Search for the cell housing the specified text and yield its (X, Y) center coordinate. 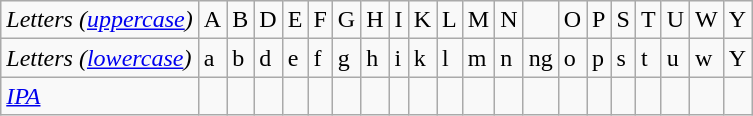
u (675, 58)
i (398, 58)
b (240, 58)
w (707, 58)
P (599, 20)
U (675, 20)
s (623, 58)
L (450, 20)
F (320, 20)
IPA (100, 96)
Letters (uppercase) (100, 20)
g (346, 58)
M (478, 20)
D (268, 20)
h (375, 58)
d (268, 58)
m (478, 58)
A (212, 20)
k (422, 58)
e (295, 58)
l (450, 58)
a (212, 58)
S (623, 20)
f (320, 58)
T (648, 20)
n (509, 58)
E (295, 20)
K (422, 20)
N (509, 20)
H (375, 20)
o (572, 58)
I (398, 20)
p (599, 58)
B (240, 20)
W (707, 20)
Letters (lowercase) (100, 58)
t (648, 58)
G (346, 20)
O (572, 20)
ng (540, 58)
